Determine the [X, Y] coordinate at the center of the cell enclosing the given text.  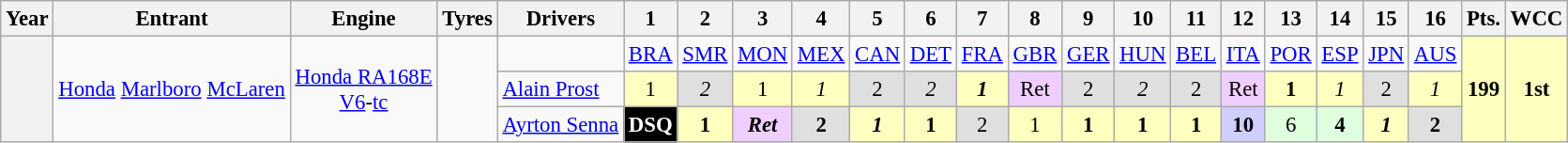
Drivers [560, 19]
Engine [364, 19]
WCC [1536, 19]
7 [982, 19]
1st [1536, 90]
11 [1196, 19]
3 [763, 19]
12 [1242, 19]
MON [763, 55]
Honda RA168EV6-tc [364, 90]
GBR [1034, 55]
DET [931, 55]
HUN [1143, 55]
MEX [820, 55]
Honda Marlboro McLaren [172, 90]
9 [1088, 19]
16 [1435, 19]
DSQ [651, 125]
Pts. [1484, 19]
SMR [706, 55]
JPN [1387, 55]
Alain Prost [560, 89]
Tyres [467, 19]
ITA [1242, 55]
AUS [1435, 55]
ESP [1340, 55]
Entrant [172, 19]
Year [27, 19]
FRA [982, 55]
Ayrton Senna [560, 125]
BRA [651, 55]
CAN [878, 55]
5 [878, 19]
13 [1291, 19]
8 [1034, 19]
199 [1484, 90]
BEL [1196, 55]
GER [1088, 55]
POR [1291, 55]
14 [1340, 19]
15 [1387, 19]
